Output the (x, y) coordinate of the center of the cell containing the given text.  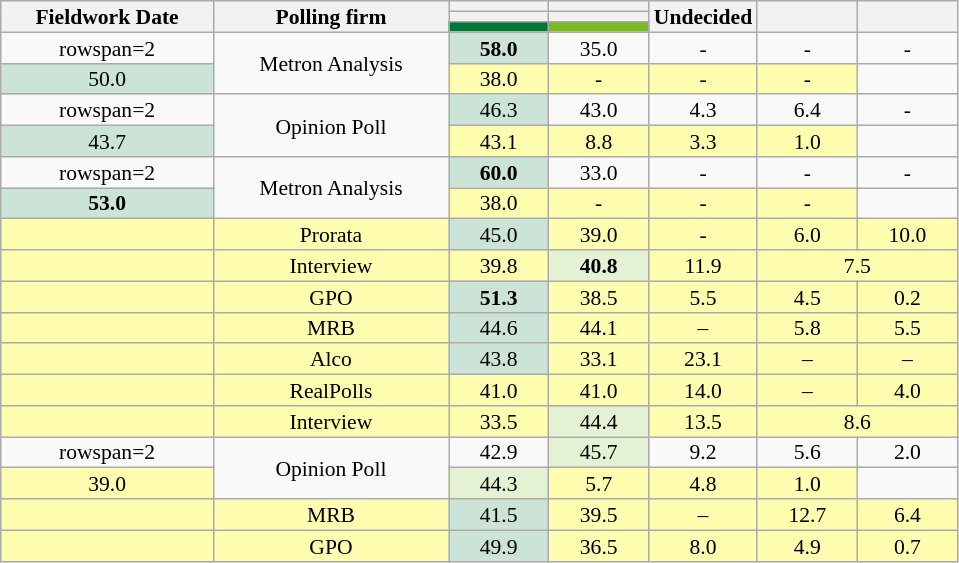
51.3 (498, 296)
44.4 (599, 422)
4.5 (807, 296)
Polling firm (330, 16)
4.9 (807, 546)
5.7 (599, 484)
43.8 (498, 360)
Fieldwork Date (108, 16)
5.8 (807, 328)
53.0 (108, 204)
Prorata (330, 234)
35.0 (599, 48)
9.2 (703, 452)
5.6 (807, 452)
33.1 (599, 360)
0.2 (907, 296)
43.1 (498, 142)
Alco (330, 360)
4.0 (907, 390)
33.5 (498, 422)
39.8 (498, 266)
8.8 (599, 142)
4.8 (703, 484)
8.6 (857, 422)
40.8 (599, 266)
7.5 (857, 266)
49.9 (498, 546)
8.0 (703, 546)
44.3 (498, 484)
3.3 (703, 142)
0.7 (907, 546)
33.0 (599, 172)
44.6 (498, 328)
4.3 (703, 110)
2.0 (907, 452)
23.1 (703, 360)
36.5 (599, 546)
43.7 (108, 142)
11.9 (703, 266)
10.0 (907, 234)
46.3 (498, 110)
Undecided (703, 16)
45.0 (498, 234)
38.5 (599, 296)
43.0 (599, 110)
39.5 (599, 514)
RealPolls (330, 390)
12.7 (807, 514)
6.0 (807, 234)
58.0 (498, 48)
41.5 (498, 514)
13.5 (703, 422)
45.7 (599, 452)
44.1 (599, 328)
60.0 (498, 172)
50.0 (108, 78)
42.9 (498, 452)
14.0 (703, 390)
